Identify which cell holds the provided text, then report its [X, Y] central coordinate. 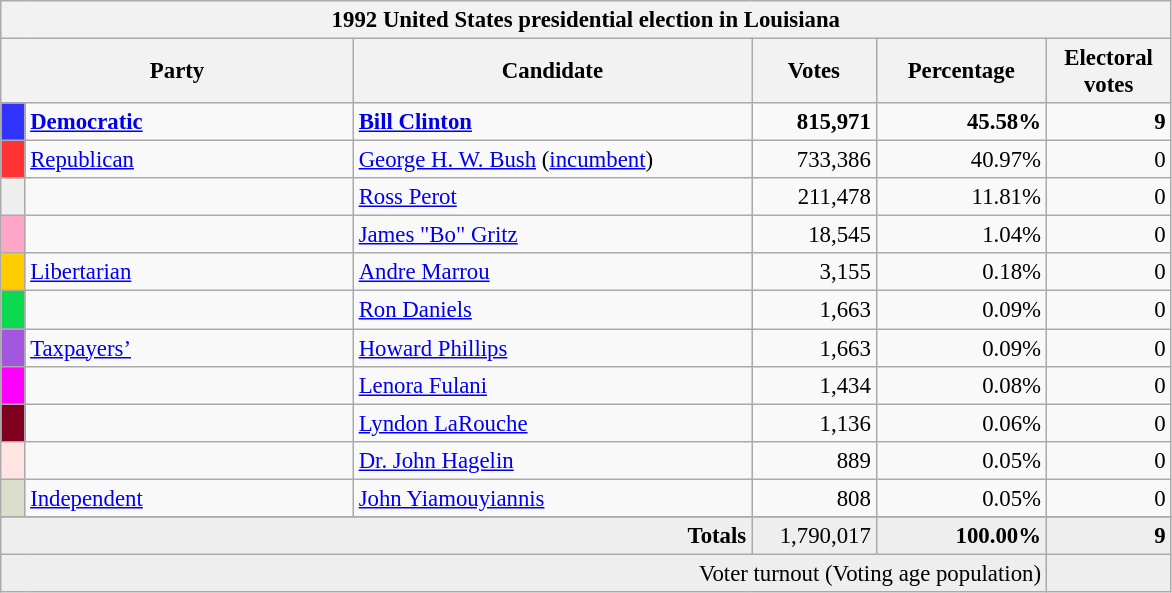
Lenora Fulani [552, 385]
Percentage [961, 72]
Independent [189, 498]
Libertarian [189, 273]
815,971 [814, 122]
45.58% [961, 122]
1992 United States presidential election in Louisiana [586, 20]
Lyndon LaRouche [552, 423]
808 [814, 498]
Totals [376, 536]
Andre Marrou [552, 273]
0.06% [961, 423]
11.81% [961, 197]
John Yiamouyiannis [552, 498]
3,155 [814, 273]
Electoral votes [1108, 72]
889 [814, 460]
Votes [814, 72]
Republican [189, 160]
Ron Daniels [552, 310]
Ross Perot [552, 197]
0.18% [961, 273]
Voter turnout (Voting age population) [524, 573]
Bill Clinton [552, 122]
18,545 [814, 235]
1.04% [961, 235]
Taxpayers’ [189, 348]
James "Bo" Gritz [552, 235]
733,386 [814, 160]
0.08% [961, 385]
40.97% [961, 160]
211,478 [814, 197]
1,434 [814, 385]
Party [178, 72]
Democratic [189, 122]
Howard Phillips [552, 348]
1,790,017 [814, 536]
George H. W. Bush (incumbent) [552, 160]
1,136 [814, 423]
100.00% [961, 536]
Dr. John Hagelin [552, 460]
Candidate [552, 72]
